Return (x, y) of the center of cell containing provided text 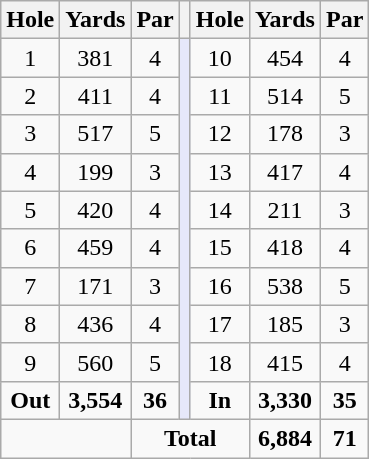
420 (96, 210)
3,330 (284, 400)
8 (30, 324)
454 (284, 58)
12 (220, 134)
560 (96, 362)
436 (96, 324)
211 (284, 210)
Total (190, 438)
178 (284, 134)
16 (220, 286)
18 (220, 362)
36 (155, 400)
13 (220, 172)
3,554 (96, 400)
6,884 (284, 438)
459 (96, 248)
6 (30, 248)
71 (344, 438)
517 (96, 134)
418 (284, 248)
17 (220, 324)
14 (220, 210)
7 (30, 286)
514 (284, 96)
In (220, 400)
Out (30, 400)
9 (30, 362)
35 (344, 400)
415 (284, 362)
199 (96, 172)
2 (30, 96)
417 (284, 172)
538 (284, 286)
11 (220, 96)
1 (30, 58)
185 (284, 324)
171 (96, 286)
411 (96, 96)
15 (220, 248)
10 (220, 58)
381 (96, 58)
